Search for the cell housing the specified text and yield its [x, y] center coordinate. 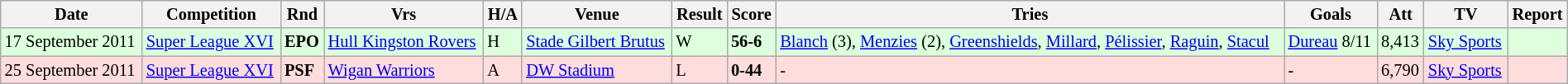
25 September 2011 [71, 70]
L [700, 70]
Competition [212, 14]
Tries [1030, 14]
A [503, 70]
8,413 [1401, 42]
W [700, 42]
Rnd [303, 14]
H [503, 42]
Dureau 8/11 [1331, 42]
Date [71, 14]
EPO [303, 42]
Score [751, 14]
Wigan Warriors [404, 70]
Att [1401, 14]
Stade Gilbert Brutus [597, 42]
Report [1538, 14]
Vrs [404, 14]
TV [1465, 14]
17 September 2011 [71, 42]
Venue [597, 14]
H/A [503, 14]
Goals [1331, 14]
56-6 [751, 42]
0-44 [751, 70]
PSF [303, 70]
DW Stadium [597, 70]
Hull Kingston Rovers [404, 42]
6,790 [1401, 70]
Result [700, 14]
Blanch (3), Menzies (2), Greenshields, Millard, Pélissier, Raguin, Stacul [1030, 42]
